Capture the cell that displays the provided text and extract its [X, Y] central coordinate. 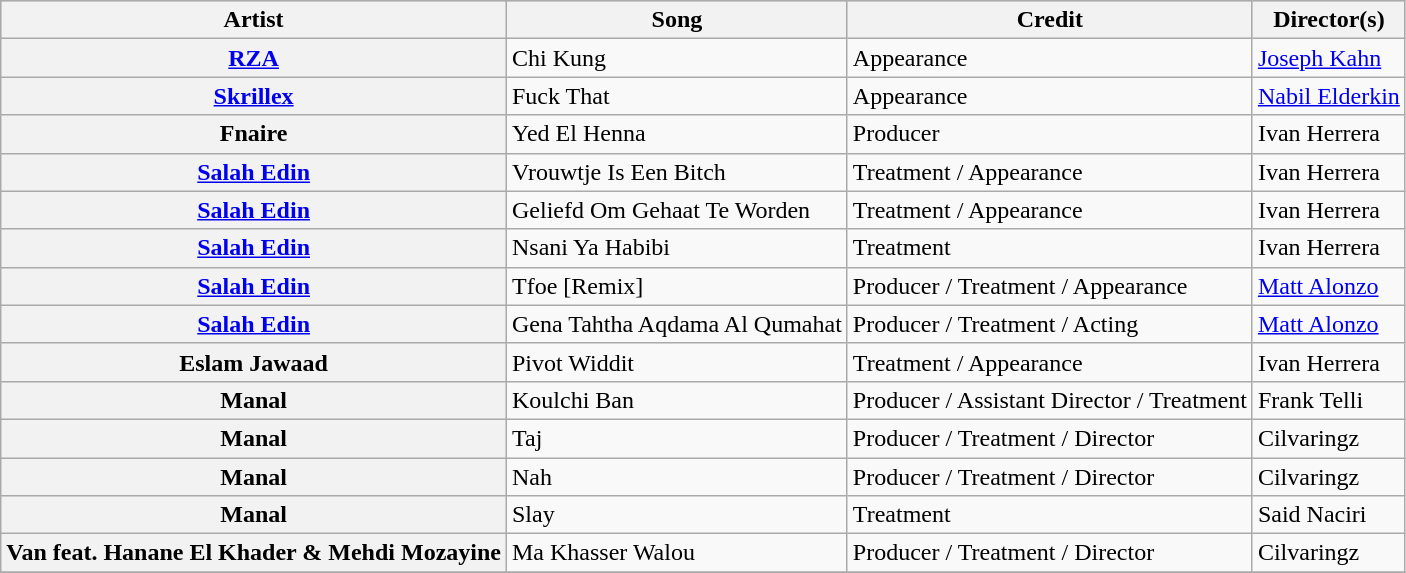
Producer [1050, 134]
Van feat. Hanane El Khader & Mehdi Mozayine [254, 553]
Tfoe [Remix] [676, 286]
Koulchi Ban [676, 400]
Director(s) [1328, 20]
Fnaire [254, 134]
Nsani Ya Habibi [676, 248]
Producer / Treatment / Appearance [1050, 286]
Vrouwtje Is Een Bitch [676, 172]
Skrillex [254, 96]
Nah [676, 477]
Fuck That [676, 96]
Ma Khasser Walou [676, 553]
Pivot Widdit [676, 362]
RZA [254, 58]
Nabil Elderkin [1328, 96]
Yed El Henna [676, 134]
Taj [676, 438]
Geliefd Om Gehaat Te Worden [676, 210]
Producer / Treatment / Acting [1050, 324]
Chi Kung [676, 58]
Producer / Assistant Director / Treatment [1050, 400]
Credit [1050, 20]
Joseph Kahn [1328, 58]
Frank Telli [1328, 400]
Song [676, 20]
Slay [676, 515]
Gena Tahtha Aqdama Al Qumahat [676, 324]
Artist [254, 20]
Eslam Jawaad [254, 362]
Said Naciri [1328, 515]
